Return (X, Y) of the center of cell containing provided text 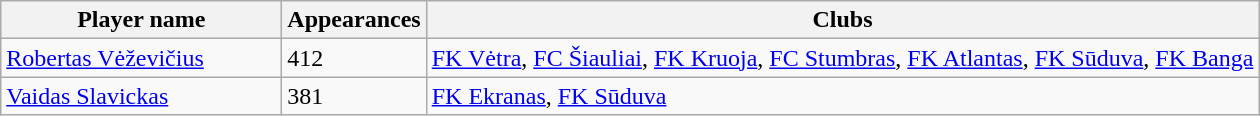
Appearances (354, 20)
412 (354, 58)
FK Vėtra, FC Šiauliai, FK Kruoja, FC Stumbras, FK Atlantas, FK Sūduva, FK Banga (842, 58)
Robertas Vėževičius (142, 58)
Player name (142, 20)
381 (354, 96)
FK Ekranas, FK Sūduva (842, 96)
Vaidas Slavickas (142, 96)
Clubs (842, 20)
